Determine the (X, Y) coordinate at the center of the cell enclosing the given text.  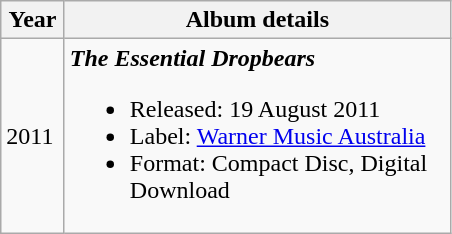
The Essential Dropbears Released: 19 August 2011Label: Warner Music AustraliaFormat: Compact Disc, Digital Download (257, 136)
2011 (33, 136)
Album details (257, 20)
Year (33, 20)
